Detect which cell encompasses the target text, then output its (X, Y) center coordinate. 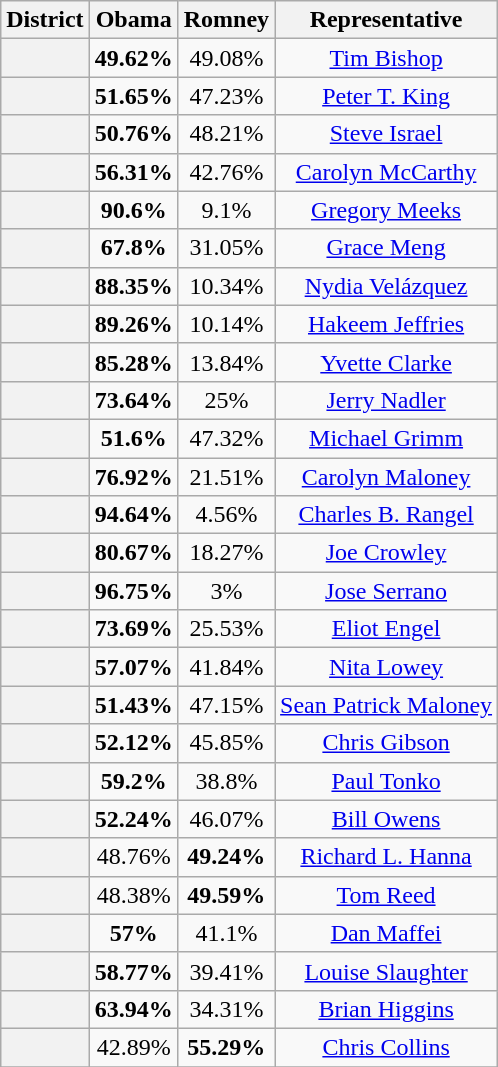
10.34% (226, 286)
51.43% (134, 705)
55.29% (226, 1047)
85.28% (134, 362)
90.6% (134, 210)
49.24% (226, 857)
10.14% (226, 324)
Jose Serrano (386, 591)
Romney (226, 20)
89.26% (134, 324)
45.85% (226, 743)
48.38% (134, 895)
Jerry Nadler (386, 400)
Paul Tonko (386, 781)
13.84% (226, 362)
39.41% (226, 971)
57.07% (134, 667)
District (45, 20)
48.76% (134, 857)
Representative (386, 20)
47.23% (226, 96)
Nydia Velázquez (386, 286)
Yvette Clarke (386, 362)
73.64% (134, 400)
67.8% (134, 248)
38.8% (226, 781)
49.62% (134, 58)
47.32% (226, 438)
Joe Crowley (386, 553)
Charles B. Rangel (386, 515)
Tim Bishop (386, 58)
34.31% (226, 1009)
3% (226, 591)
Hakeem Jeffries (386, 324)
25% (226, 400)
96.75% (134, 591)
88.35% (134, 286)
47.15% (226, 705)
41.1% (226, 933)
52.12% (134, 743)
Dan Maffei (386, 933)
59.2% (134, 781)
Grace Meng (386, 248)
Carolyn McCarthy (386, 172)
56.31% (134, 172)
Steve Israel (386, 134)
Michael Grimm (386, 438)
4.56% (226, 515)
76.92% (134, 477)
9.1% (226, 210)
Richard L. Hanna (386, 857)
Chris Gibson (386, 743)
Peter T. King (386, 96)
42.76% (226, 172)
49.08% (226, 58)
Eliot Engel (386, 629)
50.76% (134, 134)
73.69% (134, 629)
Sean Patrick Maloney (386, 705)
58.77% (134, 971)
51.65% (134, 96)
Chris Collins (386, 1047)
Gregory Meeks (386, 210)
Tom Reed (386, 895)
51.6% (134, 438)
94.64% (134, 515)
Nita Lowey (386, 667)
25.53% (226, 629)
46.07% (226, 819)
Bill Owens (386, 819)
48.21% (226, 134)
31.05% (226, 248)
80.67% (134, 553)
Obama (134, 20)
Carolyn Maloney (386, 477)
21.51% (226, 477)
18.27% (226, 553)
63.94% (134, 1009)
57% (134, 933)
42.89% (134, 1047)
Brian Higgins (386, 1009)
Louise Slaughter (386, 971)
41.84% (226, 667)
49.59% (226, 895)
52.24% (134, 819)
